Return the (X, Y) coordinate for the center point of the cell that contains the specified text.  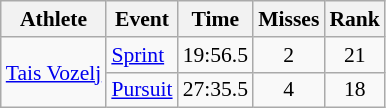
18 (354, 90)
Sprint (142, 55)
Misses (288, 19)
Rank (354, 19)
19:56.5 (216, 55)
21 (354, 55)
4 (288, 90)
Athlete (54, 19)
Time (216, 19)
Pursuit (142, 90)
2 (288, 55)
27:35.5 (216, 90)
Event (142, 19)
Tais Vozelj (54, 72)
